Find where the given text appears and provide that cell's center as (x, y) coordinate. 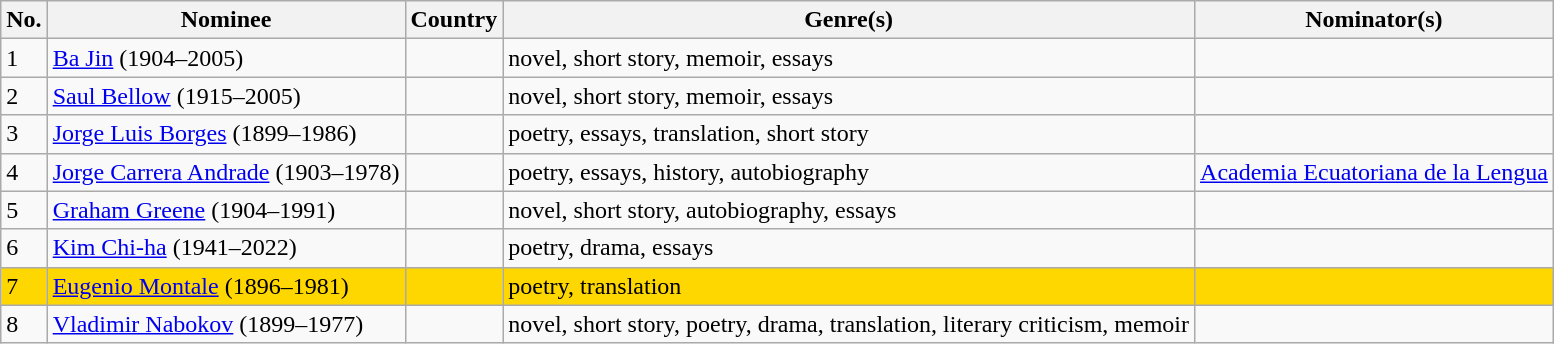
7 (24, 286)
novel, short story, autobiography, essays (849, 210)
Academia Ecuatoriana de la Lengua (1374, 172)
1 (24, 58)
3 (24, 134)
8 (24, 324)
2 (24, 96)
Ba Jin (1904–2005) (226, 58)
Saul Bellow (1915–2005) (226, 96)
Kim Chi-ha (1941–2022) (226, 248)
Eugenio Montale (1896–1981) (226, 286)
6 (24, 248)
Jorge Luis Borges (1899–1986) (226, 134)
poetry, drama, essays (849, 248)
Jorge Carrera Andrade (1903–1978) (226, 172)
poetry, essays, history, autobiography (849, 172)
4 (24, 172)
5 (24, 210)
poetry, translation (849, 286)
Vladimir Nabokov (1899–1977) (226, 324)
novel, short story, poetry, drama, translation, literary criticism, memoir (849, 324)
Country (454, 20)
Graham Greene (1904–1991) (226, 210)
No. (24, 20)
Nominee (226, 20)
poetry, essays, translation, short story (849, 134)
Genre(s) (849, 20)
Nominator(s) (1374, 20)
